Pinpoint the cell where the given text exists, returning its (X, Y) midpoint coordinate. 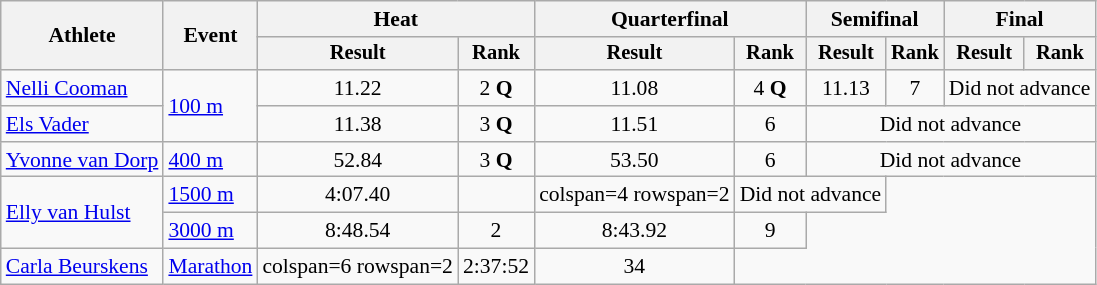
4:07.40 (358, 195)
8:48.54 (358, 231)
Nelli Cooman (82, 88)
colspan=6 rowspan=2 (358, 267)
4 Q (770, 88)
Marathon (210, 267)
7 (915, 88)
3000 m (210, 231)
9 (770, 231)
34 (634, 267)
2:37:52 (496, 267)
52.84 (358, 160)
Quarterfinal (670, 19)
8:43.92 (634, 231)
Els Vader (82, 124)
Yvonne van Dorp (82, 160)
11.38 (358, 124)
100 m (210, 106)
11.22 (358, 88)
Elly van Hulst (82, 212)
2 (496, 231)
Heat (396, 19)
Athlete (82, 36)
400 m (210, 160)
Final (1020, 19)
1500 m (210, 195)
2 Q (496, 88)
Event (210, 36)
11.13 (846, 88)
11.51 (634, 124)
Semifinal (875, 19)
11.08 (634, 88)
Carla Beurskens (82, 267)
colspan=4 rowspan=2 (634, 195)
53.50 (634, 160)
